Determine the (X, Y) coordinate at the center of the cell enclosing the given text.  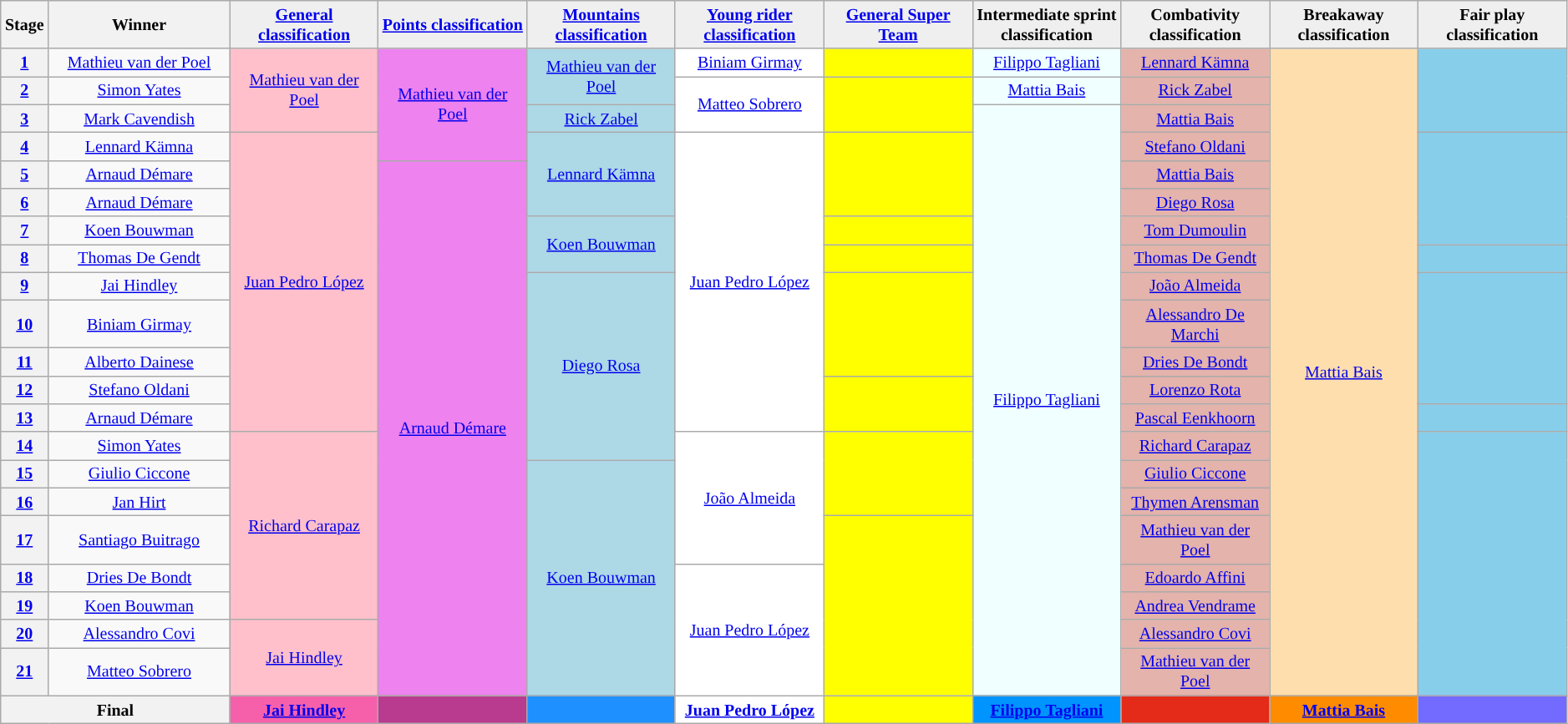
General Super Team (898, 25)
1 (25, 63)
Fair play classification (1492, 25)
Alberto Dainese (139, 362)
12 (25, 391)
3 (25, 119)
Stage (25, 25)
Pascal Eenkhoorn (1195, 418)
Mark Cavendish (139, 119)
Combativity classification (1195, 25)
Jan Hirt (139, 503)
Final (115, 710)
11 (25, 362)
17 (25, 539)
Tom Dumoulin (1195, 230)
13 (25, 418)
21 (25, 671)
Points classification (453, 25)
2 (25, 90)
Breakaway classification (1344, 25)
Alessandro De Marchi (1195, 324)
8 (25, 259)
Mountains classification (601, 25)
Intermediate sprint classification (1047, 25)
Thymen Arensman (1195, 503)
16 (25, 503)
Lorenzo Rota (1195, 391)
18 (25, 578)
14 (25, 446)
Winner (139, 25)
15 (25, 474)
Andrea Vendrame (1195, 606)
Young rider classification (749, 25)
6 (25, 202)
7 (25, 230)
20 (25, 633)
Edoardo Affini (1195, 578)
General classification (304, 25)
9 (25, 286)
Santiago Buitrago (139, 539)
19 (25, 606)
4 (25, 147)
5 (25, 174)
10 (25, 324)
